Provide the (x, y) coordinate of the cell's center where the given text is located.  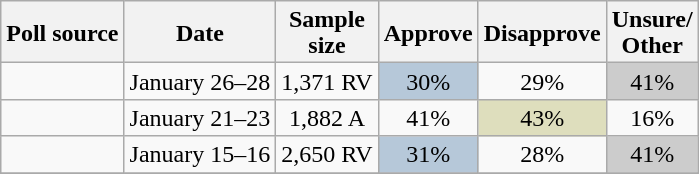
2,650 RV (327, 154)
January 15–16 (200, 154)
Date (200, 32)
Samplesize (327, 32)
Approve (428, 32)
43% (542, 118)
January 21–23 (200, 118)
Unsure/Other (652, 32)
Poll source (62, 32)
16% (652, 118)
January 26–28 (200, 82)
31% (428, 154)
1,882 A (327, 118)
29% (542, 82)
Disapprove (542, 32)
30% (428, 82)
28% (542, 154)
1,371 RV (327, 82)
